Output the (X, Y) coordinate of the center of the cell containing the given text.  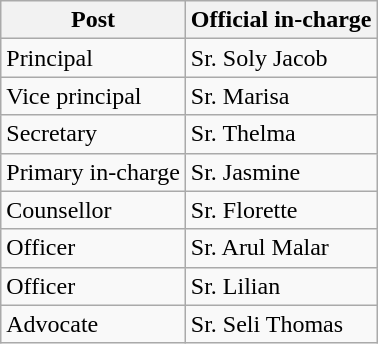
Official in-charge (281, 20)
Post (94, 20)
Sr. Marisa (281, 96)
Secretary (94, 134)
Sr. Florette (281, 210)
Sr. Soly Jacob (281, 58)
Sr. Seli Thomas (281, 324)
Sr. Lilian (281, 286)
Sr. Arul Malar (281, 248)
Sr. Thelma (281, 134)
Advocate (94, 324)
Primary in-charge (94, 172)
Vice principal (94, 96)
Counsellor (94, 210)
Sr. Jasmine (281, 172)
Principal (94, 58)
